From the cell containing the given text, extract its center point as (x, y) coordinate. 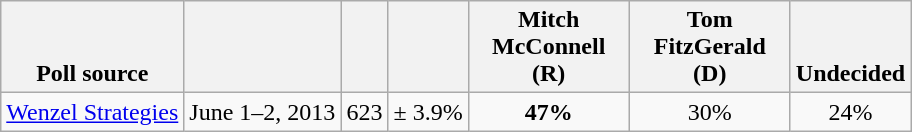
24% (850, 112)
± 3.9% (428, 112)
Wenzel Strategies (92, 112)
30% (710, 112)
MitchMcConnell (R) (548, 47)
Poll source (92, 47)
TomFitzGerald (D) (710, 47)
June 1–2, 2013 (262, 112)
47% (548, 112)
Undecided (850, 47)
623 (364, 112)
